Extract the (x, y) coordinate from the center of the cell holding the provided text.  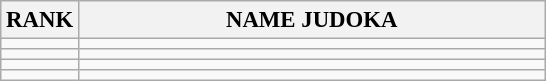
RANK (40, 20)
NAME JUDOKA (312, 20)
